Capture the cell that displays the provided text and extract its [X, Y] central coordinate. 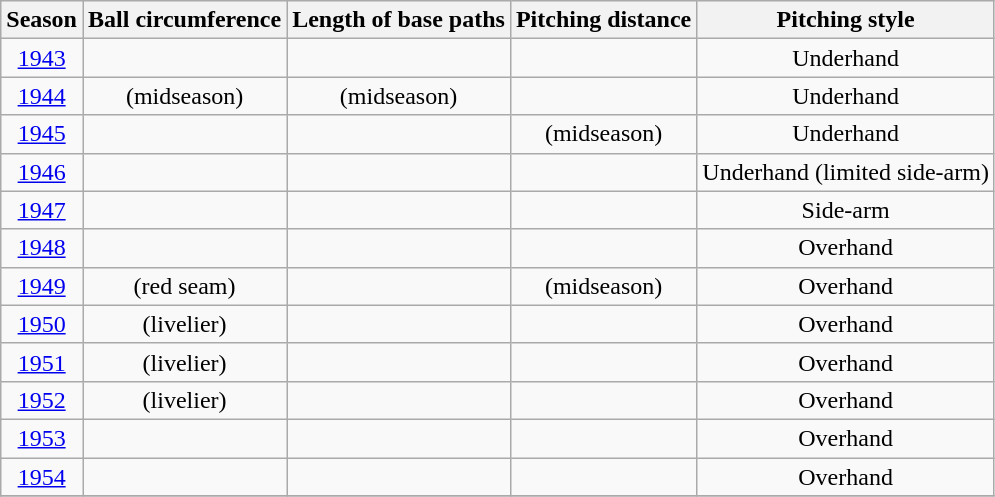
1949 [42, 286]
Pitching style [846, 20]
1948 [42, 248]
1947 [42, 210]
Length of base paths [399, 20]
1954 [42, 477]
1946 [42, 172]
1943 [42, 58]
1953 [42, 438]
1951 [42, 362]
Pitching distance [603, 20]
Ball circumference [184, 20]
1945 [42, 134]
1952 [42, 400]
Underhand (limited side-arm) [846, 172]
Side-arm [846, 210]
1950 [42, 324]
1944 [42, 96]
(red seam) [184, 286]
Season [42, 20]
